Search for the cell housing the specified text and yield its (X, Y) center coordinate. 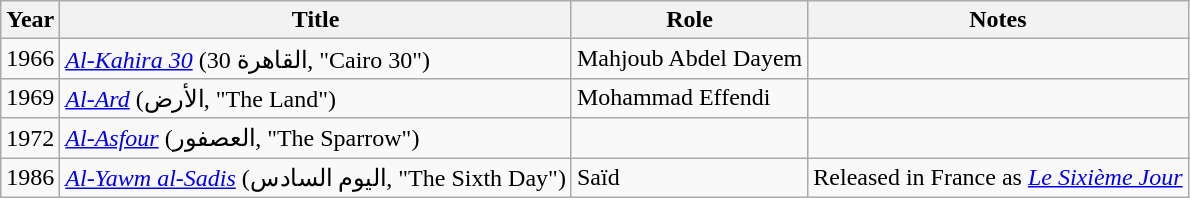
Al-Ard (الأرض, "The Land") (316, 98)
Saïd (689, 178)
Role (689, 20)
Mohammad Effendi (689, 98)
1986 (30, 178)
Title (316, 20)
1972 (30, 138)
Released in France as Le Sixième Jour (998, 178)
Al-Kahira 30 (القاهرة 30, "Cairo 30") (316, 59)
Al-Asfour (العصفور, "The Sparrow") (316, 138)
1969 (30, 98)
Al-Yawm al-Sadis (اليوم السادس, "The Sixth Day") (316, 178)
Mahjoub Abdel Dayem (689, 59)
Notes (998, 20)
Year (30, 20)
1966 (30, 59)
